Return the [x, y] coordinate for the center point of the cell that contains the specified text.  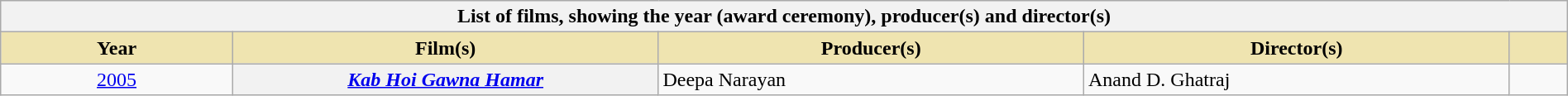
Anand D. Ghatraj [1297, 79]
List of films, showing the year (award ceremony), producer(s) and director(s) [784, 17]
Film(s) [445, 48]
Deepa Narayan [872, 79]
Producer(s) [872, 48]
Director(s) [1297, 48]
2005 [117, 79]
Kab Hoi Gawna Hamar [445, 79]
Year [117, 48]
